Identify which cell holds the provided text, then report its [X, Y] central coordinate. 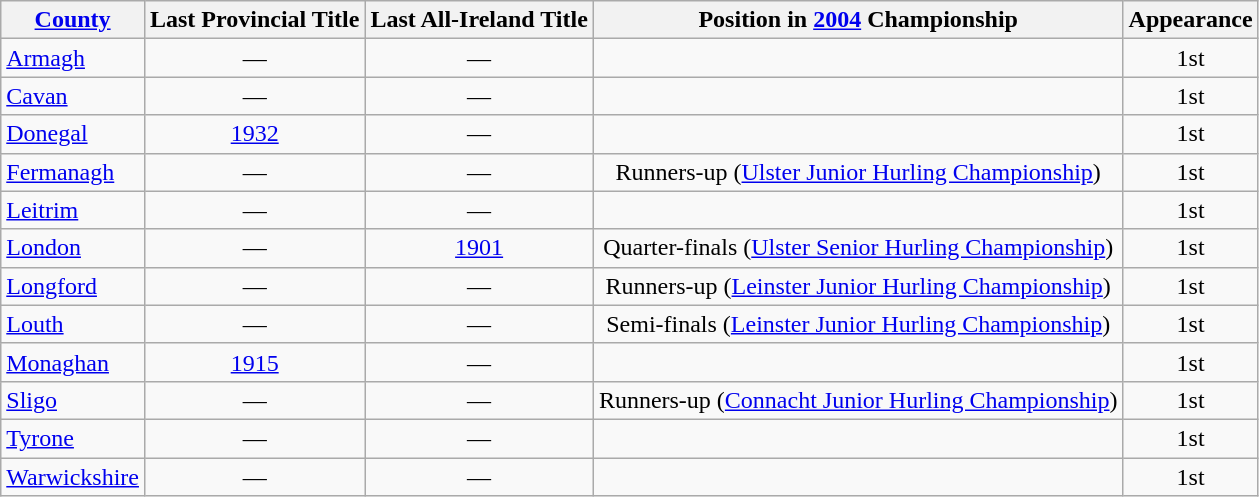
Leitrim [73, 210]
1932 [254, 134]
Position in 2004 Championship [858, 20]
Semi-finals (Leinster Junior Hurling Championship) [858, 324]
Donegal [73, 134]
1901 [479, 248]
Tyrone [73, 438]
Last Provincial Title [254, 20]
Last All-Ireland Title [479, 20]
Fermanagh [73, 172]
Cavan [73, 96]
Appearance [1190, 20]
Quarter-finals (Ulster Senior Hurling Championship) [858, 248]
Runners-up (Connacht Junior Hurling Championship) [858, 400]
Monaghan [73, 362]
Warwickshire [73, 477]
County [73, 20]
Longford [73, 286]
London [73, 248]
Sligo [73, 400]
Runners-up (Ulster Junior Hurling Championship) [858, 172]
1915 [254, 362]
Louth [73, 324]
Runners-up (Leinster Junior Hurling Championship) [858, 286]
Armagh [73, 58]
